Return [x, y] of the center of cell containing provided text 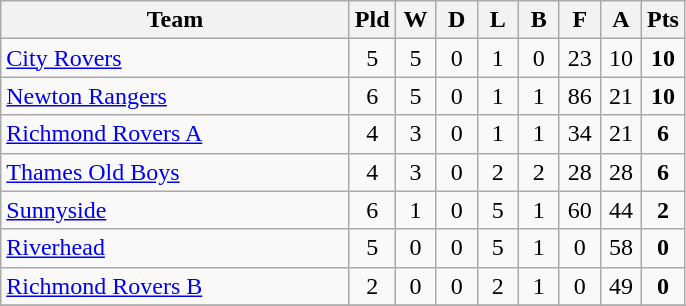
Richmond Rovers A [176, 134]
Thames Old Boys [176, 172]
D [456, 20]
Pld [372, 20]
58 [620, 248]
A [620, 20]
23 [580, 58]
F [580, 20]
City Rovers [176, 58]
34 [580, 134]
Pts [662, 20]
Sunnyside [176, 210]
44 [620, 210]
Newton Rangers [176, 96]
B [538, 20]
L [498, 20]
W [416, 20]
Riverhead [176, 248]
60 [580, 210]
Team [176, 20]
Richmond Rovers B [176, 286]
49 [620, 286]
86 [580, 96]
